Capture the cell that displays the provided text and extract its (x, y) central coordinate. 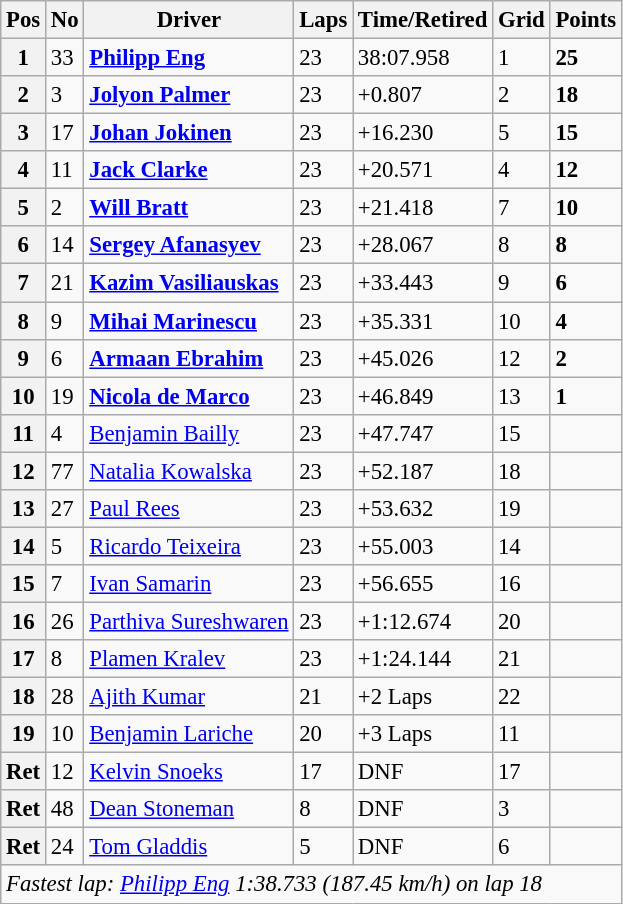
Points (586, 20)
Sergey Afanasyev (189, 245)
77 (65, 471)
27 (65, 509)
Ivan Samarin (189, 584)
Tom Gladdis (189, 847)
Plamen Kralev (189, 659)
38:07.958 (423, 58)
Natalia Kowalska (189, 471)
+3 Laps (423, 734)
Time/Retired (423, 20)
+28.067 (423, 245)
28 (65, 697)
+2 Laps (423, 697)
+1:12.674 (423, 621)
+47.747 (423, 433)
48 (65, 809)
Fastest lap: Philipp Eng 1:38.733 (187.45 km/h) on lap 18 (312, 885)
+52.187 (423, 471)
Benjamin Lariche (189, 734)
Jack Clarke (189, 170)
Jolyon Palmer (189, 95)
26 (65, 621)
+20.571 (423, 170)
22 (522, 697)
33 (65, 58)
+55.003 (423, 546)
+35.331 (423, 321)
+1:24.144 (423, 659)
Laps (324, 20)
+21.418 (423, 208)
+45.026 (423, 358)
+56.655 (423, 584)
Driver (189, 20)
No (65, 20)
25 (586, 58)
Paul Rees (189, 509)
Johan Jokinen (189, 133)
Kazim Vasiliauskas (189, 283)
+46.849 (423, 396)
24 (65, 847)
+16.230 (423, 133)
Kelvin Snoeks (189, 772)
Pos (24, 20)
Mihai Marinescu (189, 321)
+0.807 (423, 95)
+53.632 (423, 509)
Parthiva Sureshwaren (189, 621)
Grid (522, 20)
Ricardo Teixeira (189, 546)
Armaan Ebrahim (189, 358)
+33.443 (423, 283)
Nicola de Marco (189, 396)
Will Bratt (189, 208)
Dean Stoneman (189, 809)
Philipp Eng (189, 58)
Benjamin Bailly (189, 433)
Ajith Kumar (189, 697)
